Locate the cell with the specified text and output its (X, Y) center coordinate. 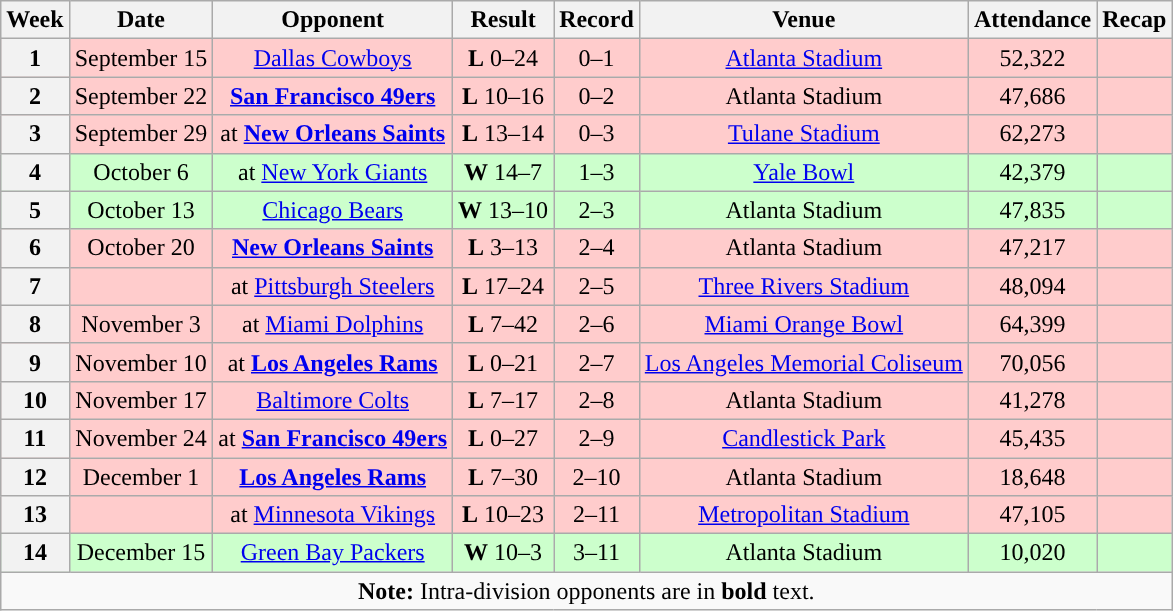
6 (35, 248)
2–9 (597, 438)
L 13–14 (504, 134)
48,094 (1032, 286)
5 (35, 210)
10 (35, 400)
November 24 (141, 438)
13 (35, 515)
2–8 (597, 400)
New Orleans Saints (333, 248)
Week (35, 20)
42,379 (1032, 172)
Result (504, 20)
November 10 (141, 362)
November 3 (141, 324)
at New York Giants (333, 172)
December 1 (141, 477)
4 (35, 172)
Three Rivers Stadium (804, 286)
47,105 (1032, 515)
at Pittsburgh Steelers (333, 286)
W 13–10 (504, 210)
2 (35, 96)
Opponent (333, 20)
W 14–7 (504, 172)
at Minnesota Vikings (333, 515)
1 (35, 58)
64,399 (1032, 324)
L 10–23 (504, 515)
47,835 (1032, 210)
Recap (1134, 20)
2–7 (597, 362)
L 7–42 (504, 324)
San Francisco 49ers (333, 96)
L 17–24 (504, 286)
L 7–17 (504, 400)
47,217 (1032, 248)
Venue (804, 20)
September 29 (141, 134)
41,278 (1032, 400)
0–2 (597, 96)
Note: Intra-division opponents are in bold text. (586, 591)
at Miami Dolphins (333, 324)
L 0–21 (504, 362)
L 7–30 (504, 477)
3 (35, 134)
November 17 (141, 400)
14 (35, 553)
12 (35, 477)
L 0–27 (504, 438)
Dallas Cowboys (333, 58)
0–1 (597, 58)
Yale Bowl (804, 172)
45,435 (1032, 438)
Los Angeles Memorial Coliseum (804, 362)
2–4 (597, 248)
Baltimore Colts (333, 400)
L 10–16 (504, 96)
9 (35, 362)
18,648 (1032, 477)
at New Orleans Saints (333, 134)
2–5 (597, 286)
October 13 (141, 210)
Attendance (1032, 20)
47,686 (1032, 96)
Miami Orange Bowl (804, 324)
1–3 (597, 172)
Los Angeles Rams (333, 477)
Metropolitan Stadium (804, 515)
52,322 (1032, 58)
62,273 (1032, 134)
0–3 (597, 134)
W 10–3 (504, 553)
8 (35, 324)
October 6 (141, 172)
Record (597, 20)
Green Bay Packers (333, 553)
Candlestick Park (804, 438)
2–11 (597, 515)
at Los Angeles Rams (333, 362)
7 (35, 286)
L 0–24 (504, 58)
10,020 (1032, 553)
2–6 (597, 324)
2–10 (597, 477)
70,056 (1032, 362)
December 15 (141, 553)
at San Francisco 49ers (333, 438)
2–3 (597, 210)
September 22 (141, 96)
September 15 (141, 58)
Date (141, 20)
L 3–13 (504, 248)
October 20 (141, 248)
Chicago Bears (333, 210)
3–11 (597, 553)
Tulane Stadium (804, 134)
11 (35, 438)
